Capture the cell that displays the provided text and extract its (x, y) central coordinate. 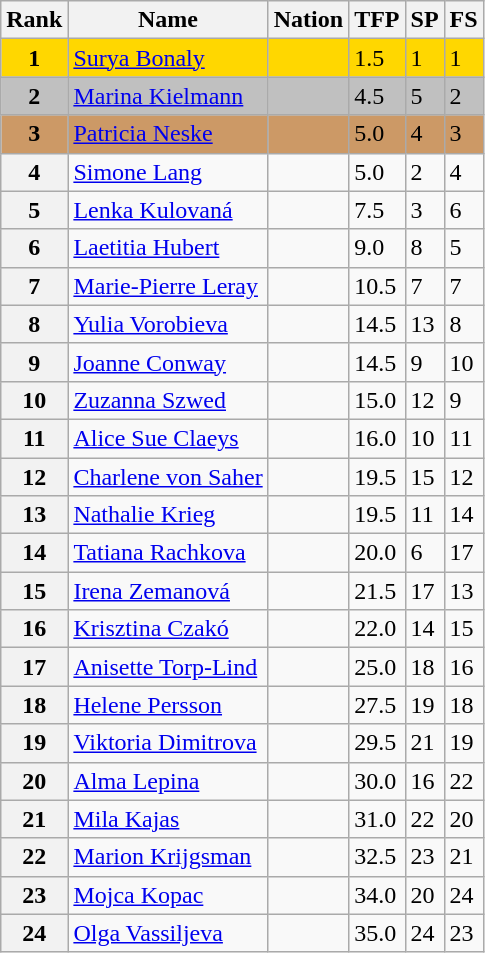
Marina Kielmann (168, 96)
10.5 (377, 286)
35.0 (377, 933)
Marie-Pierre Leray (168, 286)
Patricia Neske (168, 134)
22.0 (377, 629)
32.5 (377, 857)
Marion Krijgsman (168, 857)
27.5 (377, 705)
15.0 (377, 400)
Mila Kajas (168, 819)
Alice Sue Claeys (168, 438)
Yulia Vorobieva (168, 324)
34.0 (377, 895)
Helene Persson (168, 705)
20.0 (377, 553)
Krisztina Czakó (168, 629)
Surya Bonaly (168, 58)
25.0 (377, 667)
Zuzanna Szwed (168, 400)
Rank (34, 20)
9.0 (377, 248)
Laetitia Hubert (168, 248)
31.0 (377, 819)
4.5 (377, 96)
Nation (308, 20)
29.5 (377, 743)
Name (168, 20)
Charlene von Saher (168, 477)
Nathalie Krieg (168, 515)
Tatiana Rachkova (168, 553)
SP (424, 20)
Simone Lang (168, 172)
Alma Lepina (168, 781)
30.0 (377, 781)
Joanne Conway (168, 362)
TFP (377, 20)
7.5 (377, 210)
Olga Vassiljeva (168, 933)
FS (464, 20)
Viktoria Dimitrova (168, 743)
16.0 (377, 438)
21.5 (377, 591)
Mojca Kopac (168, 895)
Anisette Torp-Lind (168, 667)
Irena Zemanová (168, 591)
Lenka Kulovaná (168, 210)
1.5 (377, 58)
